Output the (x, y) coordinate of the center of the cell containing the given text.  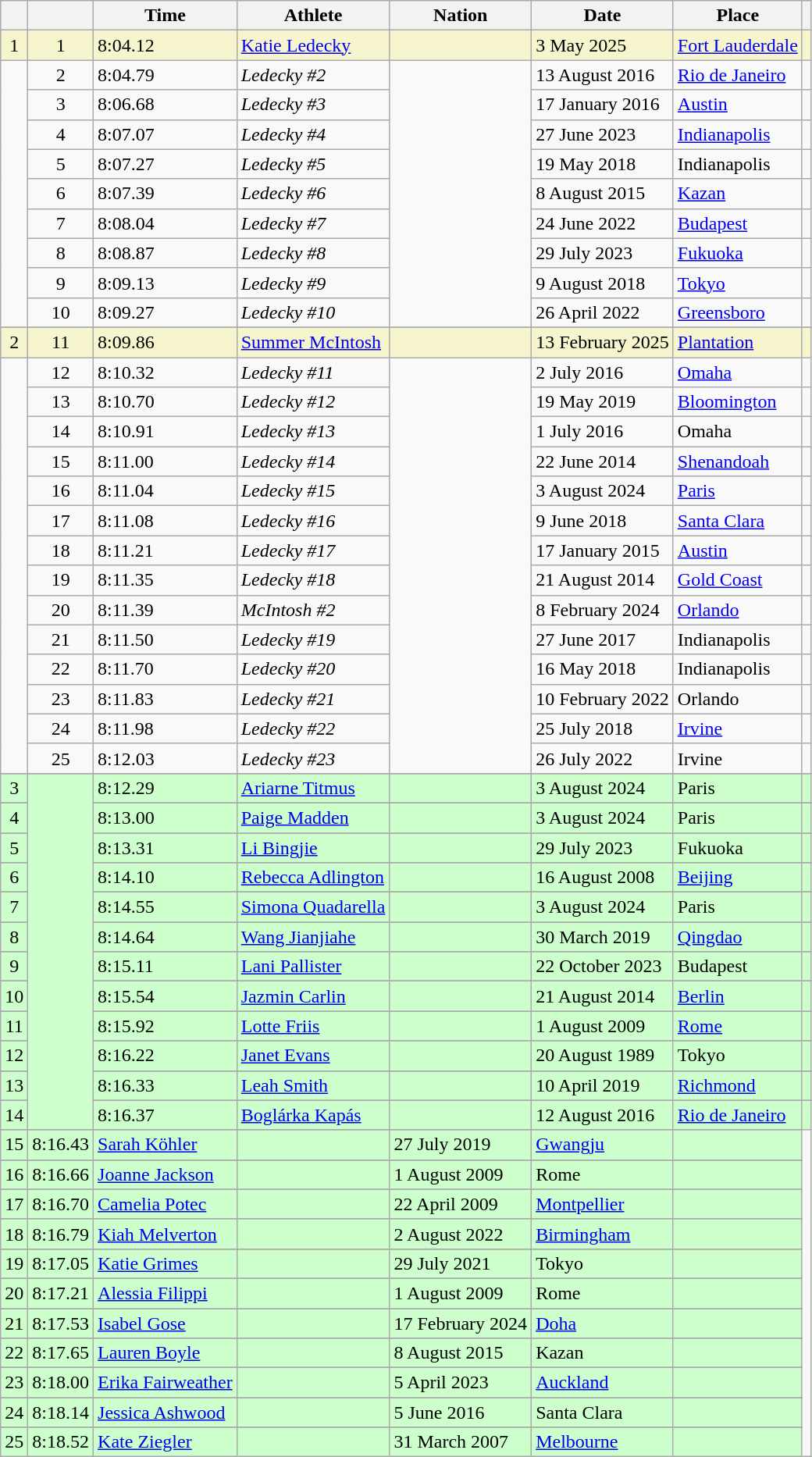
24 June 2022 (603, 223)
Qingdao (737, 937)
Ledecky #16 (313, 521)
8:15.11 (166, 967)
Ledecky #20 (313, 669)
8:14.55 (166, 907)
1 July 2016 (603, 432)
16 May 2018 (603, 669)
8:11.21 (166, 550)
Date (603, 16)
Jazmin Carlin (313, 996)
Ledecky #2 (313, 75)
8:08.04 (166, 223)
Bloomington (737, 402)
8:14.10 (166, 878)
Doha (603, 1323)
2 July 2016 (603, 372)
Summer McIntosh (313, 342)
Ledecky #12 (313, 402)
8:10.32 (166, 372)
9 August 2018 (603, 283)
13 February 2025 (603, 342)
Ledecky #4 (313, 134)
Ledecky #5 (313, 164)
8:10.70 (166, 402)
Beijing (737, 878)
Ledecky #17 (313, 550)
Gold Coast (737, 580)
8:16.33 (166, 1085)
Janet Evans (313, 1056)
Athlete (313, 16)
8:15.54 (166, 996)
8:11.00 (166, 461)
8:16.66 (61, 1174)
8:18.52 (61, 1442)
22 April 2009 (461, 1204)
Simona Quadarella (313, 907)
26 July 2022 (603, 758)
Birmingham (603, 1234)
Nation (461, 16)
Ledecky #15 (313, 491)
16 August 2008 (603, 878)
Richmond (737, 1085)
Katie Grimes (166, 1263)
Rebecca Adlington (313, 878)
Lotte Friis (313, 1026)
Ledecky #18 (313, 580)
Ariarne Titmus (313, 788)
13 August 2016 (603, 75)
8:17.53 (61, 1323)
8:13.31 (166, 847)
8:12.03 (166, 758)
8:04.79 (166, 75)
Ledecky #23 (313, 758)
Shenandoah (737, 461)
8:16.79 (61, 1234)
25 July 2018 (603, 728)
Ledecky #9 (313, 283)
Leah Smith (313, 1085)
8:17.05 (61, 1263)
Place (737, 16)
Ledecky #10 (313, 312)
8:18.14 (61, 1412)
27 June 2023 (603, 134)
17 January 2015 (603, 550)
Ledecky #21 (313, 699)
8:16.37 (166, 1115)
Ledecky #3 (313, 105)
2 August 2022 (461, 1234)
Montpellier (603, 1204)
17 January 2016 (603, 105)
17 February 2024 (461, 1323)
8:07.39 (166, 194)
Boglárka Kapás (313, 1115)
8:16.43 (61, 1145)
8:11.04 (166, 491)
8:08.87 (166, 253)
8:11.39 (166, 610)
Kiah Melverton (166, 1234)
22 June 2014 (603, 461)
Paige Madden (313, 818)
8:11.83 (166, 699)
12 August 2016 (603, 1115)
29 July 2021 (461, 1263)
22 October 2023 (603, 967)
Ledecky #14 (313, 461)
8:16.70 (61, 1204)
8:09.86 (166, 342)
Ledecky #22 (313, 728)
Katie Ledecky (313, 45)
8:06.68 (166, 105)
3 May 2025 (603, 45)
Ledecky #11 (313, 372)
10 April 2019 (603, 1085)
Greensboro (737, 312)
Fort Lauderdale (737, 45)
31 March 2007 (461, 1442)
8:13.00 (166, 818)
8:15.92 (166, 1026)
Ledecky #19 (313, 639)
19 May 2018 (603, 164)
8:09.27 (166, 312)
8:17.21 (61, 1293)
9 June 2018 (603, 521)
8:09.13 (166, 283)
26 April 2022 (603, 312)
Ledecky #6 (313, 194)
Berlin (737, 996)
8:16.22 (166, 1056)
8:18.00 (61, 1383)
8:11.98 (166, 728)
Time (166, 16)
Isabel Gose (166, 1323)
Camelia Potec (166, 1204)
8:12.29 (166, 788)
8:11.35 (166, 580)
8 February 2024 (603, 610)
30 March 2019 (603, 937)
Alessia Filippi (166, 1293)
8:07.27 (166, 164)
Lauren Boyle (166, 1353)
Plantation (737, 342)
Auckland (603, 1383)
20 August 1989 (603, 1056)
8:07.07 (166, 134)
8:17.65 (61, 1353)
27 July 2019 (461, 1145)
27 June 2017 (603, 639)
8:10.91 (166, 432)
Sarah Köhler (166, 1145)
8:11.50 (166, 639)
Li Bingjie (313, 847)
McIntosh #2 (313, 610)
5 April 2023 (461, 1383)
Gwangju (603, 1145)
Jessica Ashwood (166, 1412)
8:11.08 (166, 521)
10 February 2022 (603, 699)
Erika Fairweather (166, 1383)
Melbourne (603, 1442)
Ledecky #13 (313, 432)
8:11.70 (166, 669)
Joanne Jackson (166, 1174)
Kate Ziegler (166, 1442)
Ledecky #8 (313, 253)
Lani Pallister (313, 967)
5 June 2016 (461, 1412)
Ledecky #7 (313, 223)
19 May 2019 (603, 402)
8:14.64 (166, 937)
Wang Jianjiahe (313, 937)
8:04.12 (166, 45)
